Provide the (x, y) coordinate of the cell's center where the given text is located.  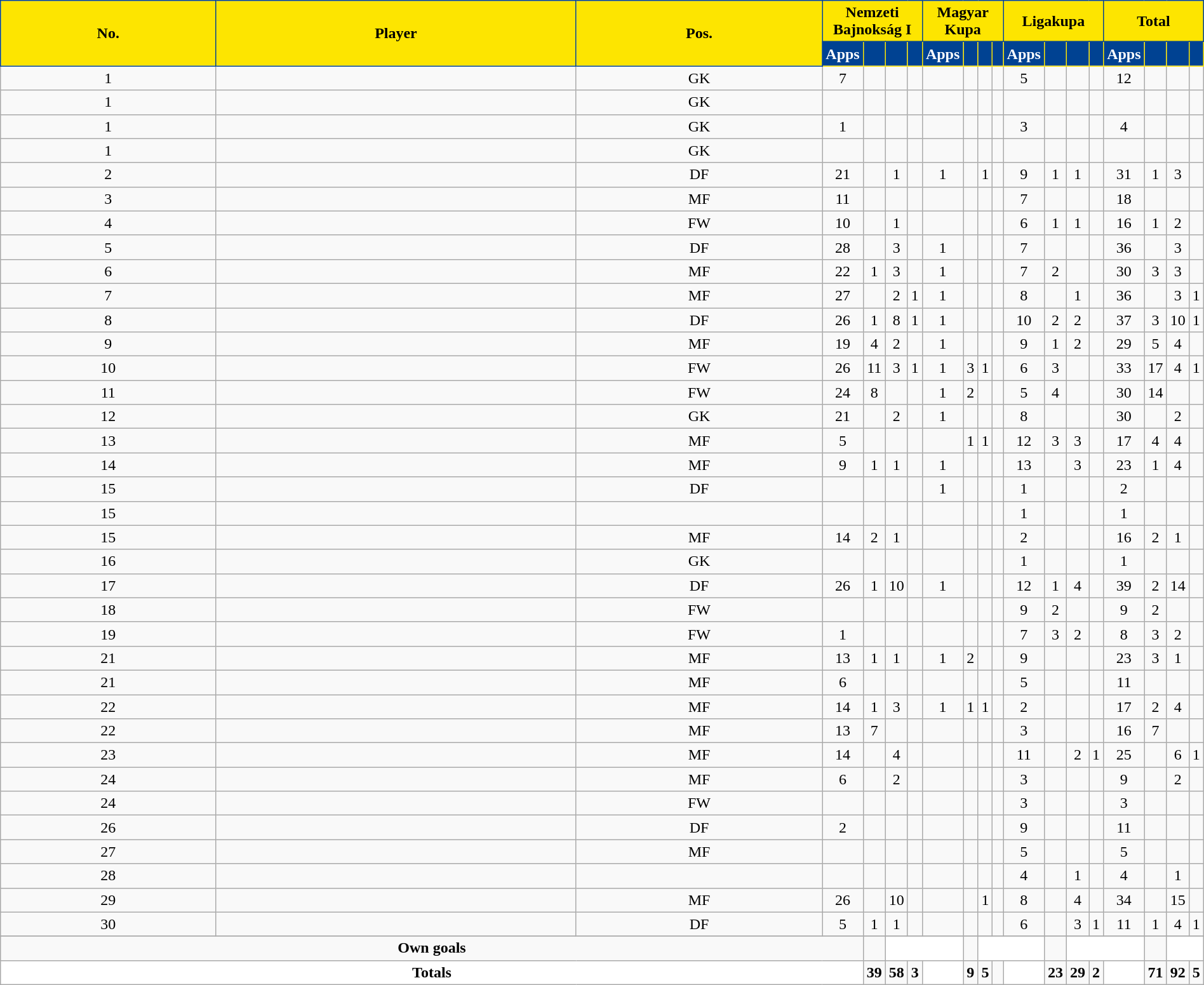
Pos. (699, 33)
34 (1124, 900)
33 (1124, 368)
31 (1124, 175)
Player (396, 33)
Own goals (432, 948)
25 (1124, 755)
Ligakupa (1053, 22)
Magyar Kupa (963, 22)
Total (1154, 22)
Nemzeti Bajnokság I (873, 22)
No. (108, 33)
92 (1177, 972)
37 (1124, 319)
58 (897, 972)
71 (1156, 972)
Totals (432, 972)
